Capture the cell that displays the provided text and extract its (x, y) central coordinate. 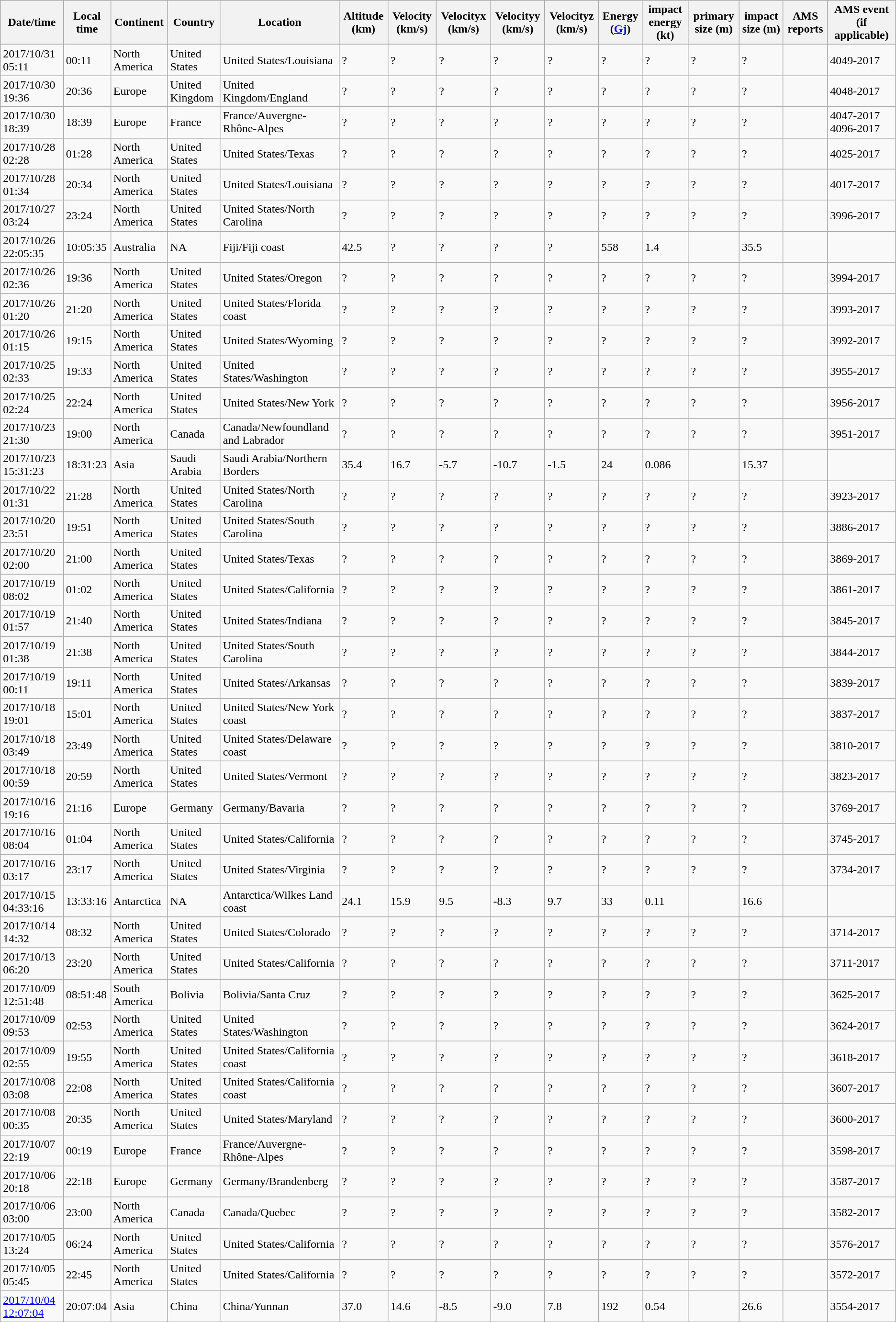
9.7 (571, 901)
3951-2017 (862, 434)
Velocityy (km/s) (518, 23)
Fiji/Fiji coast (280, 247)
42.5 (364, 247)
Location (280, 23)
Germany/Bavaria (280, 807)
13:33:16 (87, 901)
Canada/Newfoundland and Labrador (280, 434)
20:35 (87, 1119)
2017/10/06 20:18 (32, 1182)
0.54 (665, 1306)
2017/10/19 01:38 (32, 652)
2017/10/16 19:16 (32, 807)
3823-2017 (862, 777)
15:01 (87, 714)
Canada/Quebec (280, 1212)
1.4 (665, 247)
China/Yunnan (280, 1306)
2017/10/26 02:36 (32, 278)
7.8 (571, 1306)
South America (139, 995)
United States/Arkansas (280, 683)
2017/10/27 03:24 (32, 215)
2017/10/18 03:49 (32, 745)
United States/Vermont (280, 777)
Velocity (km/s) (412, 23)
2017/10/19 08:02 (32, 590)
19:51 (87, 528)
9.5 (463, 901)
United States/Maryland (280, 1119)
impact size (m) (761, 23)
Energy (Gj) (620, 23)
2017/10/06 03:00 (32, 1212)
19:11 (87, 683)
2017/10/30 18:39 (32, 123)
Antarctica/Wilkes Land coast (280, 901)
Antarctica (139, 901)
2017/10/08 00:35 (32, 1119)
16.7 (412, 465)
4048-2017 (862, 91)
2017/10/07 22:19 (32, 1150)
2017/10/16 03:17 (32, 870)
3734-2017 (862, 870)
02:53 (87, 1026)
3582-2017 (862, 1212)
00:11 (87, 60)
4017-2017 (862, 185)
2017/10/19 01:57 (32, 621)
-9.0 (518, 1306)
2017/10/09 09:53 (32, 1026)
2017/10/26 22:05:35 (32, 247)
22:24 (87, 402)
4049-2017 (862, 60)
00:19 (87, 1150)
3745-2017 (862, 839)
20:36 (87, 91)
2017/10/18 19:01 (32, 714)
Country (194, 23)
20:07:04 (87, 1306)
Bolivia/Santa Cruz (280, 995)
2017/10/16 08:04 (32, 839)
22:08 (87, 1088)
21:38 (87, 652)
3869-2017 (862, 558)
08:32 (87, 933)
37.0 (364, 1306)
19:00 (87, 434)
2017/10/20 02:00 (32, 558)
23:49 (87, 745)
Velocityx (km/s) (463, 23)
2017/10/31 05:11 (32, 60)
United States/Virginia (280, 870)
2017/10/30 19:36 (32, 91)
2017/10/04 12:07:04 (32, 1306)
21:28 (87, 496)
3587-2017 (862, 1182)
3572-2017 (862, 1275)
24 (620, 465)
01:02 (87, 590)
3839-2017 (862, 683)
3886-2017 (862, 528)
United States/Wyoming (280, 340)
15.37 (761, 465)
2017/10/05 05:45 (32, 1275)
3625-2017 (862, 995)
21:40 (87, 621)
06:24 (87, 1244)
21:16 (87, 807)
primary size (m) (714, 23)
14.6 (412, 1306)
558 (620, 247)
3844-2017 (862, 652)
19:15 (87, 340)
2017/10/26 01:20 (32, 309)
3955-2017 (862, 372)
Date/time (32, 23)
Germany/Brandenberg (280, 1182)
10:05:35 (87, 247)
Velocityz (km/s) (571, 23)
2017/10/05 13:24 (32, 1244)
4047-2017 4096-2017 (862, 123)
3956-2017 (862, 402)
-8.3 (518, 901)
21:00 (87, 558)
3845-2017 (862, 621)
United Kingdom (194, 91)
AMS event (if applicable) (862, 23)
3861-2017 (862, 590)
United States/Indiana (280, 621)
16.6 (761, 901)
Bolivia (194, 995)
2017/10/15 04:33:16 (32, 901)
18:39 (87, 123)
3837-2017 (862, 714)
15.9 (412, 901)
2017/10/28 02:28 (32, 153)
Local time (87, 23)
22:45 (87, 1275)
2017/10/28 01:34 (32, 185)
26.6 (761, 1306)
United States/New York coast (280, 714)
21:20 (87, 309)
2017/10/25 02:33 (32, 372)
2017/10/13 06:20 (32, 963)
United Kingdom/England (280, 91)
3923-2017 (862, 496)
-10.7 (518, 465)
2017/10/18 00:59 (32, 777)
Continent (139, 23)
3607-2017 (862, 1088)
20:34 (87, 185)
19:33 (87, 372)
20:59 (87, 777)
23:00 (87, 1212)
United States/Florida coast (280, 309)
0.086 (665, 465)
2017/10/09 12:51:48 (32, 995)
3711-2017 (862, 963)
19:55 (87, 1057)
19:36 (87, 278)
Altitude (km) (364, 23)
23:24 (87, 215)
33 (620, 901)
35.4 (364, 465)
-1.5 (571, 465)
3996-2017 (862, 215)
3769-2017 (862, 807)
4025-2017 (862, 153)
2017/10/14 14:32 (32, 933)
2017/10/25 02:24 (32, 402)
0.11 (665, 901)
192 (620, 1306)
2017/10/09 02:55 (32, 1057)
24.1 (364, 901)
China (194, 1306)
2017/10/22 01:31 (32, 496)
01:28 (87, 153)
-8.5 (463, 1306)
Saudi Arabia (194, 465)
3598-2017 (862, 1150)
Saudi Arabia/Northern Borders (280, 465)
3810-2017 (862, 745)
22:18 (87, 1182)
AMS reports (805, 23)
3624-2017 (862, 1026)
3714-2017 (862, 933)
3992-2017 (862, 340)
3618-2017 (862, 1057)
23:17 (87, 870)
United States/New York (280, 402)
23:20 (87, 963)
-5.7 (463, 465)
08:51:48 (87, 995)
3993-2017 (862, 309)
3576-2017 (862, 1244)
01:04 (87, 839)
2017/10/08 03:08 (32, 1088)
3600-2017 (862, 1119)
United States/Delaware coast (280, 745)
18:31:23 (87, 465)
Australia (139, 247)
2017/10/19 00:11 (32, 683)
impact energy (kt) (665, 23)
35.5 (761, 247)
3994-2017 (862, 278)
2017/10/23 21:30 (32, 434)
United States/Colorado (280, 933)
United States/Oregon (280, 278)
2017/10/20 23:51 (32, 528)
2017/10/26 01:15 (32, 340)
2017/10/23 15:31:23 (32, 465)
3554-2017 (862, 1306)
